Provide the [X, Y] coordinate of the cell's center where the given text is located.  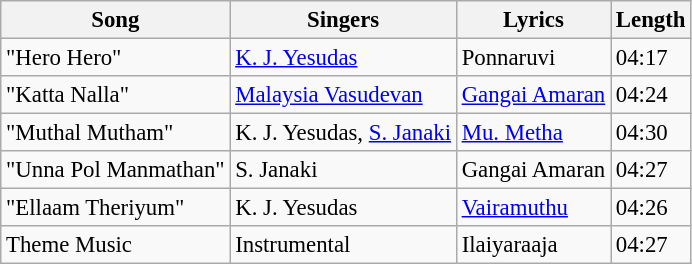
Ponnaruvi [533, 58]
S. Janaki [343, 170]
Theme Music [116, 245]
"Hero Hero" [116, 58]
04:26 [651, 208]
"Ellaam Theriyum" [116, 208]
04:30 [651, 133]
Instrumental [343, 245]
Malaysia Vasudevan [343, 95]
04:24 [651, 95]
Mu. Metha [533, 133]
"Unna Pol Manmathan" [116, 170]
Length [651, 20]
Lyrics [533, 20]
Vairamuthu [533, 208]
Song [116, 20]
"Muthal Mutham" [116, 133]
Singers [343, 20]
Ilaiyaraaja [533, 245]
04:17 [651, 58]
K. J. Yesudas, S. Janaki [343, 133]
"Katta Nalla" [116, 95]
